Output the (x, y) coordinate of the center of the cell containing the given text.  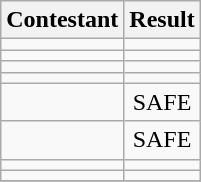
Result (162, 20)
Contestant (62, 20)
